Extract the (x, y) coordinate from the center of the cell holding the provided text.  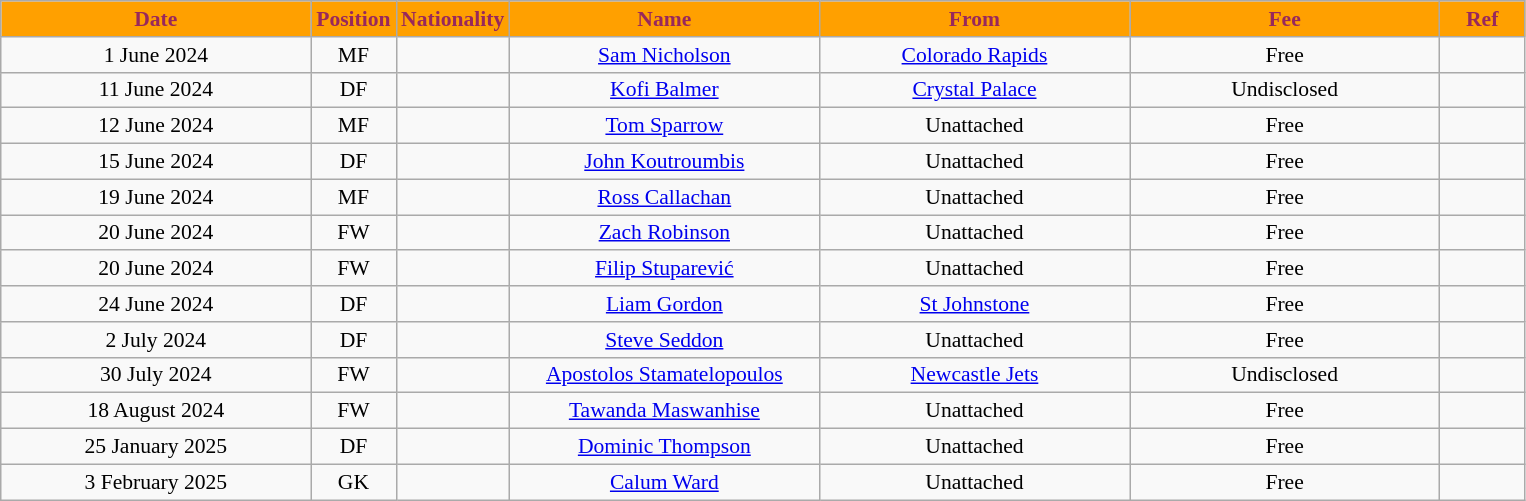
Tawanda Maswanhise (664, 411)
Filip Stuparević (664, 269)
25 January 2025 (156, 447)
Date (156, 19)
Nationality (452, 19)
Dominic Thompson (664, 447)
From (974, 19)
1 June 2024 (156, 55)
GK (354, 482)
Liam Gordon (664, 304)
Steve Seddon (664, 340)
11 June 2024 (156, 90)
Zach Robinson (664, 233)
St Johnstone (974, 304)
Ross Callachan (664, 197)
2 July 2024 (156, 340)
18 August 2024 (156, 411)
Kofi Balmer (664, 90)
Colorado Rapids (974, 55)
30 July 2024 (156, 375)
24 June 2024 (156, 304)
John Koutroumbis (664, 162)
19 June 2024 (156, 197)
Newcastle Jets (974, 375)
Name (664, 19)
Tom Sparrow (664, 126)
3 February 2025 (156, 482)
Crystal Palace (974, 90)
Sam Nicholson (664, 55)
15 June 2024 (156, 162)
12 June 2024 (156, 126)
Fee (1285, 19)
Calum Ward (664, 482)
Position (354, 19)
Apostolos Stamatelopoulos (664, 375)
Ref (1482, 19)
